Detect which cell encompasses the target text, then output its [X, Y] center coordinate. 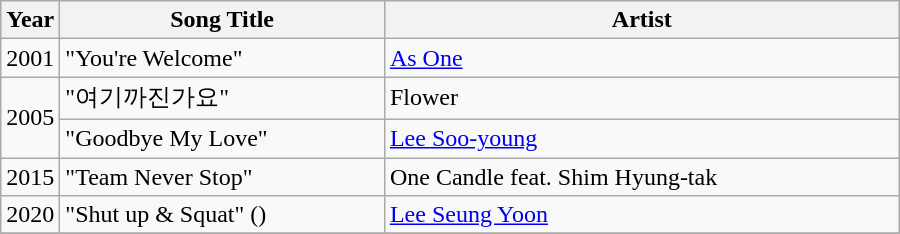
Lee Seung Yoon [642, 215]
Song Title [222, 20]
Lee Soo-young [642, 138]
2020 [30, 215]
Artist [642, 20]
"Goodbye My Love" [222, 138]
2015 [30, 177]
"You're Welcome" [222, 58]
"Team Never Stop" [222, 177]
As One [642, 58]
Year [30, 20]
One Candle feat. Shim Hyung-tak [642, 177]
"Shut up & Squat" () [222, 215]
"여기까진가요" [222, 98]
2005 [30, 118]
2001 [30, 58]
Flower [642, 98]
